Output the [x, y] coordinate of the center of the cell containing the given text.  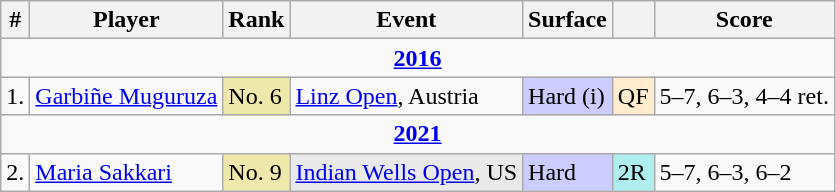
Garbiñe Muguruza [126, 96]
5–7, 6–3, 6–2 [744, 172]
2016 [418, 58]
No. 6 [256, 96]
Player [126, 20]
No. 9 [256, 172]
# [16, 20]
Hard [568, 172]
2021 [418, 134]
Event [406, 20]
Maria Sakkari [126, 172]
2R [633, 172]
Linz Open, Austria [406, 96]
Surface [568, 20]
QF [633, 96]
Hard (i) [568, 96]
2. [16, 172]
Score [744, 20]
Indian Wells Open, US [406, 172]
Rank [256, 20]
1. [16, 96]
5–7, 6–3, 4–4 ret. [744, 96]
